Provide the (x, y) coordinate of the cell's center where the given text is located.  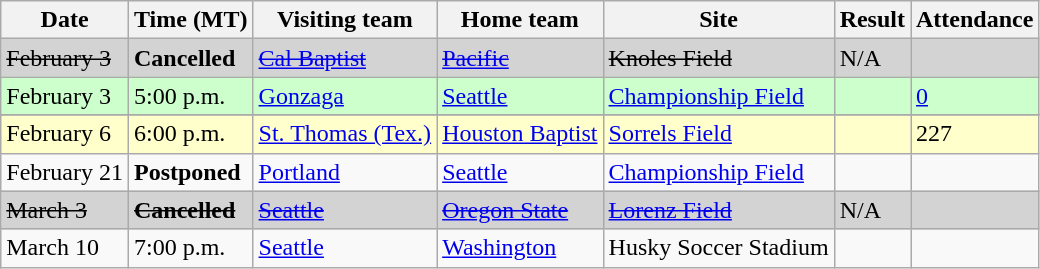
Oregon State (520, 210)
Visiting team (345, 20)
February 6 (65, 134)
Portland (345, 172)
6:00 p.m. (190, 134)
March 3 (65, 210)
Gonzaga (345, 96)
5:00 p.m. (190, 96)
Time (MT) (190, 20)
Washington (520, 248)
March 10 (65, 248)
Attendance (974, 20)
Sorrels Field (718, 134)
Knoles Field (718, 58)
February 21 (65, 172)
Husky Soccer Stadium (718, 248)
St. Thomas (Tex.) (345, 134)
Site (718, 20)
Date (65, 20)
0 (974, 96)
Postponed (190, 172)
7:00 p.m. (190, 248)
Houston Baptist (520, 134)
Result (872, 20)
Cal Baptist (345, 58)
Home team (520, 20)
227 (974, 134)
Lorenz Field (718, 210)
Pacific (520, 58)
